Find where the given text appears and provide that cell's center as (x, y) coordinate. 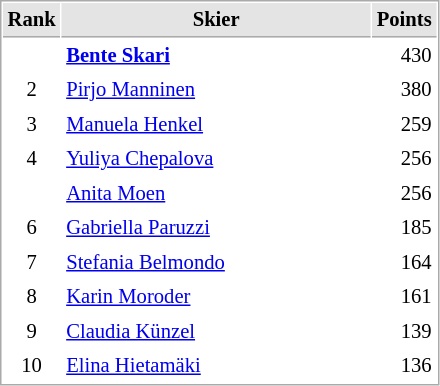
Elina Hietamäki (216, 366)
259 (404, 124)
6 (32, 228)
Bente Skari (216, 56)
8 (32, 296)
430 (404, 56)
380 (404, 90)
Yuliya Chepalova (216, 158)
Gabriella Paruzzi (216, 228)
Skier (216, 20)
Karin Moroder (216, 296)
2 (32, 90)
10 (32, 366)
Anita Moen (216, 194)
9 (32, 332)
Manuela Henkel (216, 124)
139 (404, 332)
136 (404, 366)
Rank (32, 20)
164 (404, 262)
185 (404, 228)
3 (32, 124)
161 (404, 296)
4 (32, 158)
Claudia Künzel (216, 332)
Points (404, 20)
7 (32, 262)
Stefania Belmondo (216, 262)
Pirjo Manninen (216, 90)
